For the text-containing cell, return its midpoint in (x, y) coordinate format. 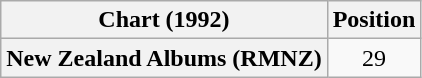
Position (374, 20)
29 (374, 58)
New Zealand Albums (RMNZ) (164, 58)
Chart (1992) (164, 20)
